Scan for the cell matching the given text and deliver its (X, Y) coordinate at center. 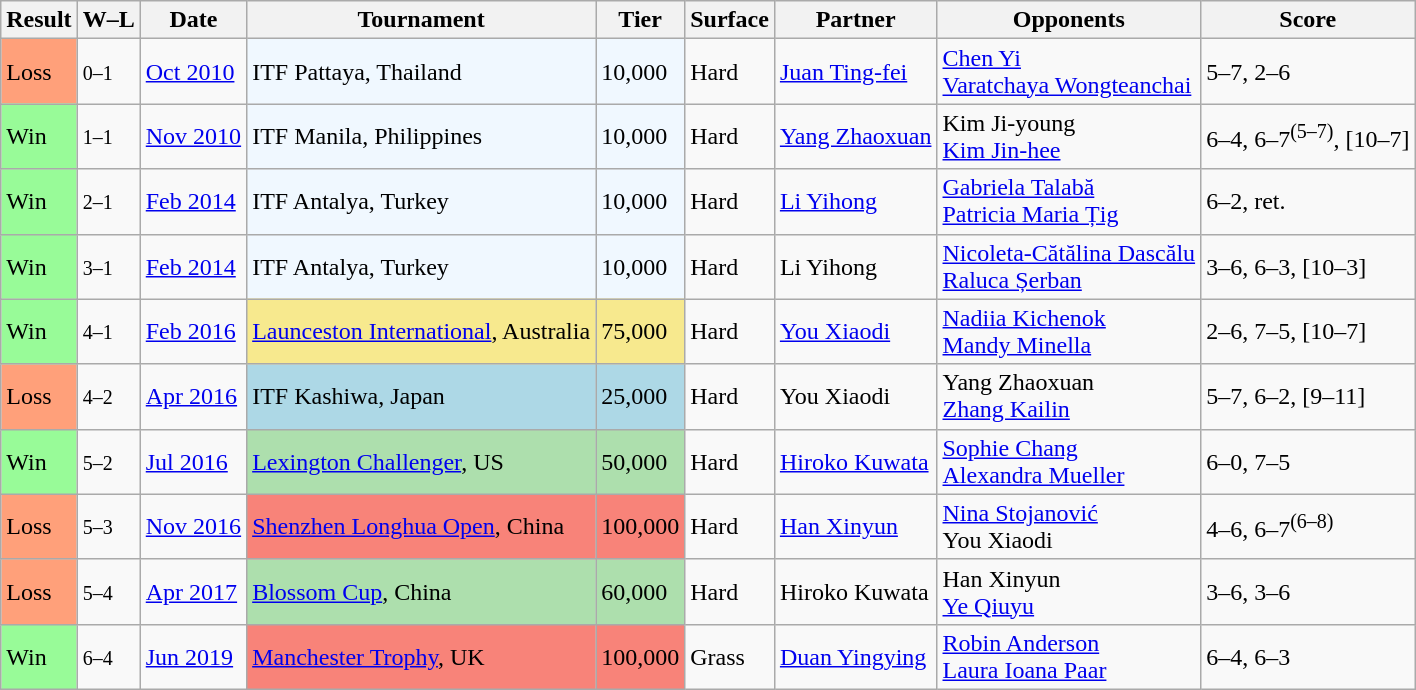
6–4 (108, 656)
W–L (108, 20)
ITF Kashiwa, Japan (422, 396)
Han Xinyun (856, 526)
Nov 2010 (193, 136)
Surface (730, 20)
ITF Manila, Philippines (422, 136)
5–7, 6–2, [9–11] (1308, 396)
Juan Ting-fei (856, 72)
4–1 (108, 332)
6–0, 7–5 (1308, 462)
Sophie Chang Alexandra Mueller (1069, 462)
2–1 (108, 202)
Gabriela Talabă Patricia Maria Țig (1069, 202)
Lexington Challenger, US (422, 462)
6–2, ret. (1308, 202)
3–6, 3–6 (1308, 592)
2–6, 7–5, [10–7] (1308, 332)
Partner (856, 20)
Jul 2016 (193, 462)
Launceston International, Australia (422, 332)
Duan Yingying (856, 656)
Chen Yi Varatchaya Wongteanchai (1069, 72)
4–2 (108, 396)
Robin Anderson Laura Ioana Paar (1069, 656)
Jun 2019 (193, 656)
Tournament (422, 20)
25,000 (640, 396)
Grass (730, 656)
50,000 (640, 462)
6–4, 6–7(5–7), [10–7] (1308, 136)
6–4, 6–3 (1308, 656)
Manchester Trophy, UK (422, 656)
Yang Zhaoxuan Zhang Kailin (1069, 396)
Apr 2017 (193, 592)
Blossom Cup, China (422, 592)
Nicoleta-Cătălina Dascălu Raluca Șerban (1069, 266)
Feb 2016 (193, 332)
3–6, 6–3, [10–3] (1308, 266)
Score (1308, 20)
5–4 (108, 592)
Nov 2016 (193, 526)
1–1 (108, 136)
4–6, 6–7(6–8) (1308, 526)
Nadiia Kichenok Mandy Minella (1069, 332)
Yang Zhaoxuan (856, 136)
Apr 2016 (193, 396)
3–1 (108, 266)
5–7, 2–6 (1308, 72)
Kim Ji-young Kim Jin-hee (1069, 136)
75,000 (640, 332)
Date (193, 20)
Han Xinyun Ye Qiuyu (1069, 592)
Oct 2010 (193, 72)
5–2 (108, 462)
Tier (640, 20)
5–3 (108, 526)
Nina Stojanović You Xiaodi (1069, 526)
ITF Pattaya, Thailand (422, 72)
Result (39, 20)
60,000 (640, 592)
Shenzhen Longhua Open, China (422, 526)
0–1 (108, 72)
Opponents (1069, 20)
